Search for the cell housing the specified text and yield its [x, y] center coordinate. 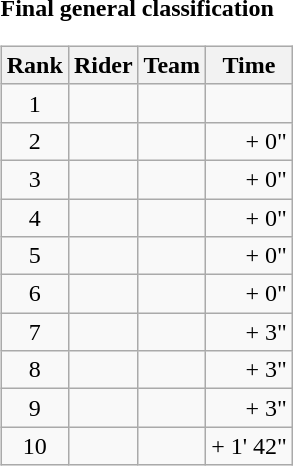
3 [34, 179]
4 [34, 217]
Team [172, 65]
5 [34, 256]
Time [250, 65]
2 [34, 141]
8 [34, 370]
Rank [34, 65]
9 [34, 408]
6 [34, 294]
+ 1' 42" [250, 446]
10 [34, 446]
1 [34, 103]
Rider [103, 65]
7 [34, 332]
